Determine the (X, Y) coordinate at the center of the cell enclosing the given text.  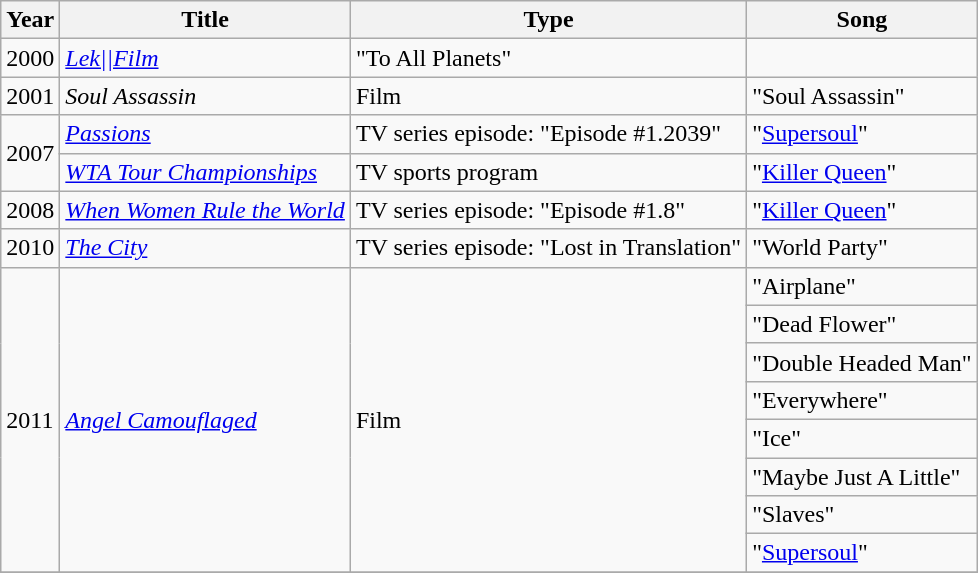
"Maybe Just A Little" (862, 477)
TV series episode: "Episode #1.2039" (548, 134)
TV series episode: "Episode #1.8" (548, 210)
"Everywhere" (862, 400)
"Slaves" (862, 515)
2011 (30, 419)
2010 (30, 248)
2001 (30, 96)
Type (548, 20)
The City (206, 248)
TV series episode: "Lost in Translation" (548, 248)
"Ice" (862, 438)
"To All Planets" (548, 58)
"Double Headed Man" (862, 362)
"Soul Assassin" (862, 96)
Soul Assassin (206, 96)
TV sports program (548, 172)
Lek||Film (206, 58)
When Women Rule the World (206, 210)
Passions (206, 134)
"World Party" (862, 248)
Angel Camouflaged (206, 419)
Title (206, 20)
Year (30, 20)
"Airplane" (862, 286)
2008 (30, 210)
2000 (30, 58)
2007 (30, 153)
"Dead Flower" (862, 324)
WTA Tour Championships (206, 172)
Song (862, 20)
